Return (X, Y) of the center of cell containing provided text 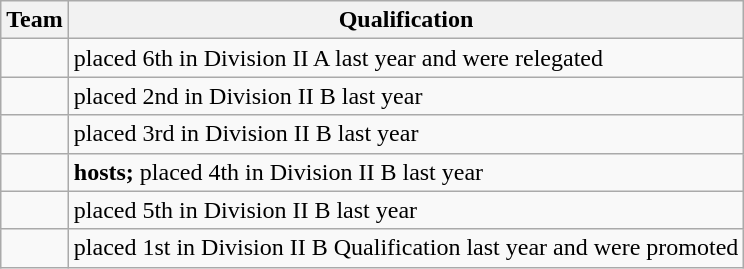
Team (35, 20)
hosts; placed 4th in Division II B last year (406, 172)
placed 1st in Division II B Qualification last year and were promoted (406, 248)
placed 6th in Division II A last year and were relegated (406, 58)
placed 3rd in Division II B last year (406, 134)
placed 2nd in Division II B last year (406, 96)
placed 5th in Division II B last year (406, 210)
Qualification (406, 20)
